Output the (X, Y) coordinate of the center of the cell containing the given text.  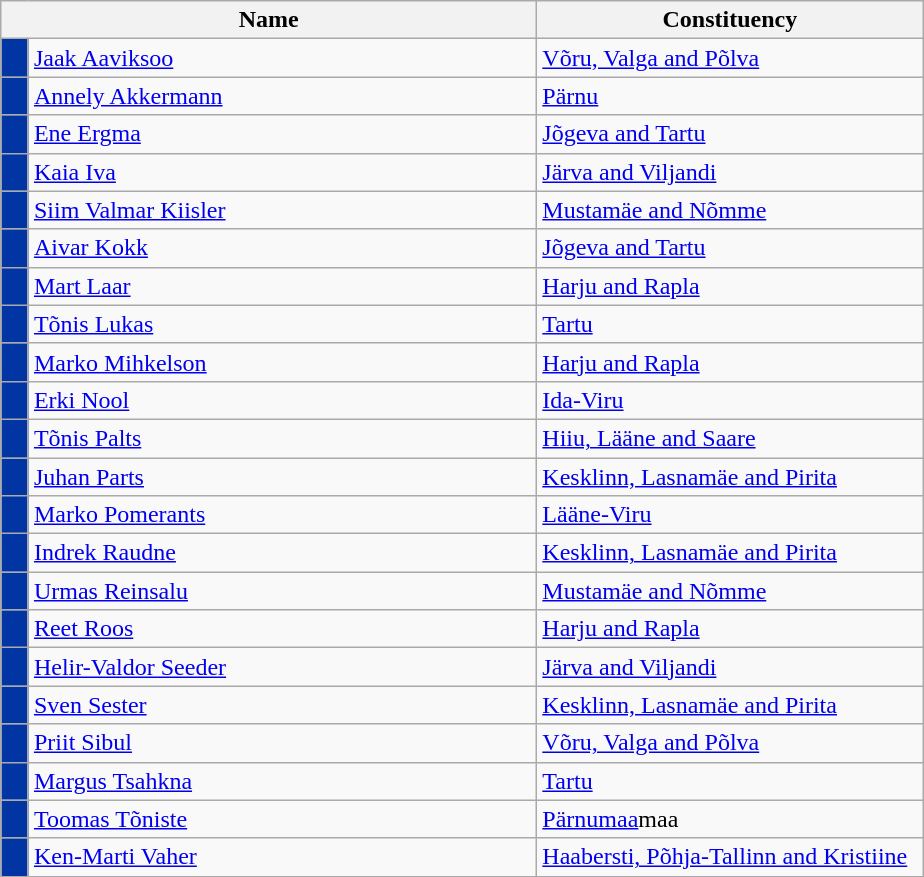
Marko Mihkelson (282, 362)
Siim Valmar Kiisler (282, 210)
Lääne-Viru (730, 515)
Sven Sester (282, 705)
Reet Roos (282, 629)
Juhan Parts (282, 477)
Margus Tsahkna (282, 781)
Priit Sibul (282, 743)
Kaia Iva (282, 172)
Constituency (730, 20)
Ene Ergma (282, 134)
Tõnis Palts (282, 438)
Marko Pomerants (282, 515)
Tõnis Lukas (282, 324)
Mart Laar (282, 286)
Name (269, 20)
Jaak Aaviksoo (282, 58)
Aivar Kokk (282, 248)
Haabersti, Põhja-Tallinn and Kristiine (730, 857)
Annely Akkermann (282, 96)
Pärnu (730, 96)
Hiiu, Lääne and Saare (730, 438)
Toomas Tõniste (282, 819)
Indrek Raudne (282, 553)
Erki Nool (282, 400)
Ida-Viru (730, 400)
Pärnumaamaa (730, 819)
Helir-Valdor Seeder (282, 667)
Urmas Reinsalu (282, 591)
Ken-Marti Vaher (282, 857)
